Search for the cell housing the specified text and yield its (x, y) center coordinate. 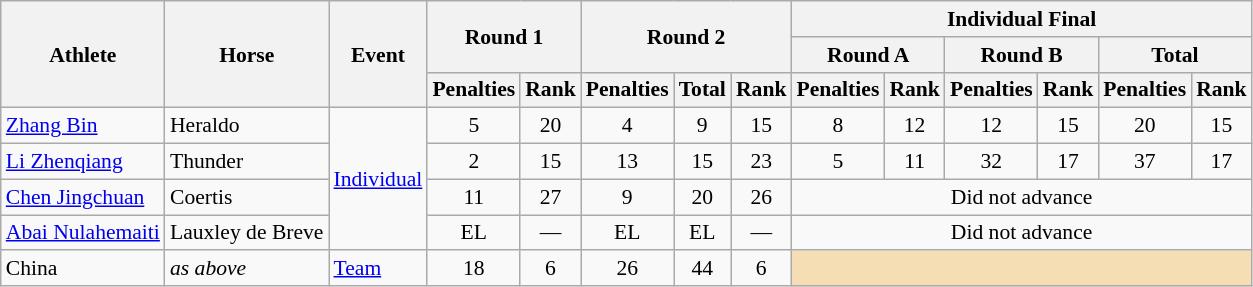
4 (628, 126)
China (83, 269)
Heraldo (247, 126)
23 (762, 162)
Zhang Bin (83, 126)
Round 2 (686, 36)
Team (378, 269)
13 (628, 162)
32 (992, 162)
Round 1 (504, 36)
37 (1144, 162)
as above (247, 269)
Athlete (83, 54)
27 (550, 197)
Li Zhenqiang (83, 162)
44 (702, 269)
Lauxley de Breve (247, 233)
Coertis (247, 197)
Event (378, 54)
8 (838, 126)
Horse (247, 54)
Round A (868, 55)
18 (474, 269)
Individual (378, 179)
Thunder (247, 162)
Chen Jingchuan (83, 197)
Individual Final (1021, 19)
Abai Nulahemaiti (83, 233)
Round B (1022, 55)
2 (474, 162)
